Extract the (x, y) coordinate from the center of the cell holding the provided text.  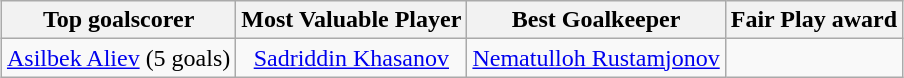
Best Goalkeeper (596, 20)
Fair Play award (814, 20)
Asilbek Aliev (5 goals) (118, 58)
Top goalscorer (118, 20)
Sadriddin Khasanov (352, 58)
Nematulloh Rustamjonov (596, 58)
Most Valuable Player (352, 20)
